Capture the cell that displays the provided text and extract its (x, y) central coordinate. 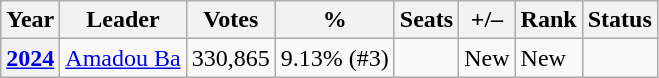
% (334, 20)
Leader (123, 20)
Rank (548, 20)
+/– (487, 20)
Votes (230, 20)
9.13% (#3) (334, 58)
Amadou Ba (123, 58)
Year (30, 20)
330,865 (230, 58)
Status (620, 20)
2024 (30, 58)
Seats (426, 20)
